Search for the cell housing the specified text and yield its [X, Y] center coordinate. 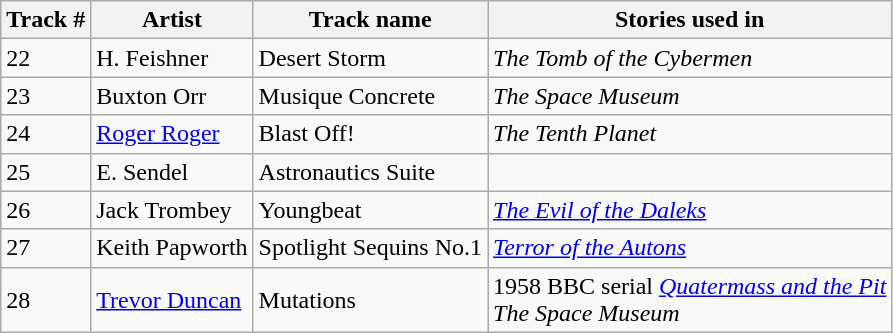
23 [46, 96]
Youngbeat [370, 210]
Musique Concrete [370, 96]
Track # [46, 20]
The Evil of the Daleks [690, 210]
E. Sendel [172, 172]
Terror of the Autons [690, 248]
22 [46, 58]
26 [46, 210]
Artist [172, 20]
The Tenth Planet [690, 134]
Stories used in [690, 20]
Track name [370, 20]
Spotlight Sequins No.1 [370, 248]
Astronautics Suite [370, 172]
Jack Trombey [172, 210]
1958 BBC serial Quatermass and the PitThe Space Museum [690, 300]
The Space Museum [690, 96]
Buxton Orr [172, 96]
24 [46, 134]
H. Feishner [172, 58]
Trevor Duncan [172, 300]
Keith Papworth [172, 248]
Roger Roger [172, 134]
28 [46, 300]
Blast Off! [370, 134]
25 [46, 172]
Mutations [370, 300]
Desert Storm [370, 58]
The Tomb of the Cybermen [690, 58]
27 [46, 248]
